Return the [x, y] coordinate for the center point of the cell that contains the specified text.  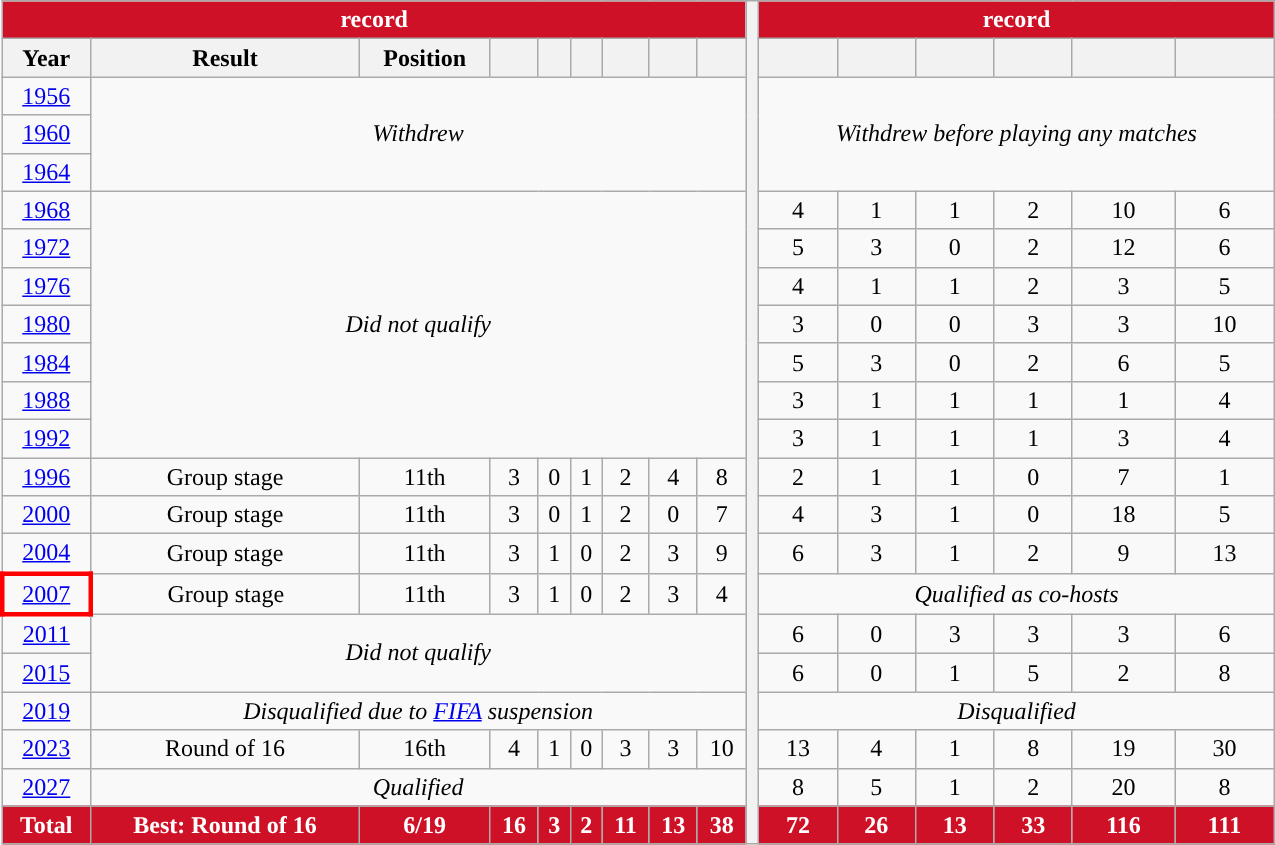
72 [798, 825]
6/19 [425, 825]
Year [46, 58]
30 [1225, 749]
2011 [46, 634]
26 [876, 825]
116 [1123, 825]
Withdrew before playing any matches [1016, 134]
33 [1033, 825]
111 [1225, 825]
1972 [46, 248]
1984 [46, 362]
20 [1123, 787]
Total [46, 825]
2004 [46, 554]
Round of 16 [224, 749]
Position [425, 58]
1960 [46, 134]
Disqualified [1016, 711]
2019 [46, 711]
2027 [46, 787]
38 [722, 825]
1956 [46, 96]
Best: Round of 16 [224, 825]
16th [425, 749]
19 [1123, 749]
11 [626, 825]
Withdrew [418, 134]
1992 [46, 438]
12 [1123, 248]
1988 [46, 400]
1980 [46, 324]
2023 [46, 749]
Result [224, 58]
2015 [46, 673]
Disqualified due to FIFA suspension [418, 711]
1964 [46, 172]
2000 [46, 515]
18 [1123, 515]
Qualified [418, 787]
16 [514, 825]
1996 [46, 477]
1976 [46, 286]
Qualified as co-hosts [1016, 594]
1968 [46, 210]
2007 [46, 594]
